Provide the (x, y) coordinate of the cell's center where the given text is located.  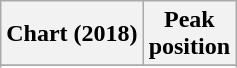
Chart (2018) (72, 34)
Peak position (189, 34)
